From the cell containing the given text, extract its center point as [x, y] coordinate. 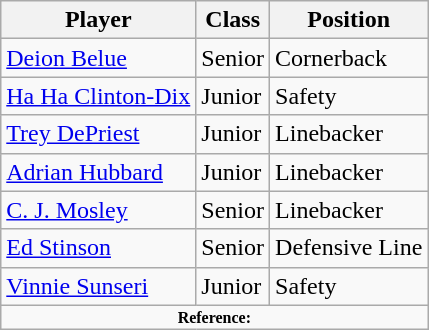
Defensive Line [349, 248]
Deion Belue [98, 58]
Position [349, 20]
C. J. Mosley [98, 210]
Class [233, 20]
Trey DePriest [98, 134]
Ed Stinson [98, 248]
Vinnie Sunseri [98, 286]
Ha Ha Clinton-Dix [98, 96]
Cornerback [349, 58]
Player [98, 20]
Adrian Hubbard [98, 172]
Reference: [214, 317]
